Return (x, y) of the center of cell containing provided text 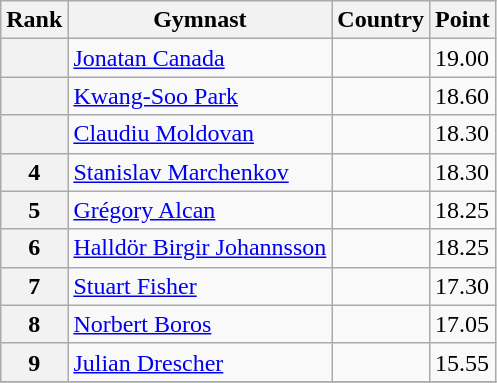
19.00 (463, 58)
18.60 (463, 96)
Country (381, 20)
Grégory Alcan (200, 210)
8 (34, 324)
5 (34, 210)
Kwang-Soo Park (200, 96)
6 (34, 248)
Norbert Boros (200, 324)
Jonatan Canada (200, 58)
Julian Drescher (200, 362)
Stuart Fisher (200, 286)
Claudiu Moldovan (200, 134)
4 (34, 172)
17.05 (463, 324)
15.55 (463, 362)
17.30 (463, 286)
Rank (34, 20)
Gymnast (200, 20)
9 (34, 362)
Halldör Birgir Johannsson (200, 248)
Stanislav Marchenkov (200, 172)
Point (463, 20)
7 (34, 286)
